Determine the [X, Y] coordinate at the center of the cell enclosing the given text.  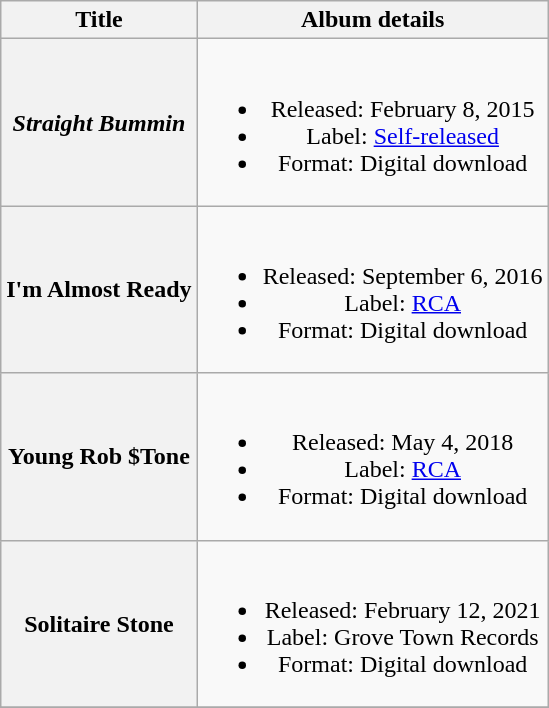
Album details [372, 20]
Released: September 6, 2016Label: RCAFormat: Digital download [372, 290]
Straight Bummin [99, 122]
Released: May 4, 2018Label: RCAFormat: Digital download [372, 456]
Solitaire Stone [99, 624]
I'm Almost Ready [99, 290]
Released: February 12, 2021Label: Grove Town RecordsFormat: Digital download [372, 624]
Young Rob $Tone [99, 456]
Released: February 8, 2015Label: Self-releasedFormat: Digital download [372, 122]
Title [99, 20]
